Scan for the cell matching the given text and deliver its (X, Y) coordinate at center. 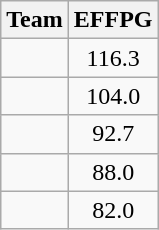
88.0 (113, 172)
82.0 (113, 210)
104.0 (113, 96)
Team (35, 20)
EFFPG (113, 20)
92.7 (113, 134)
116.3 (113, 58)
